Scan for the cell matching the given text and deliver its (X, Y) coordinate at center. 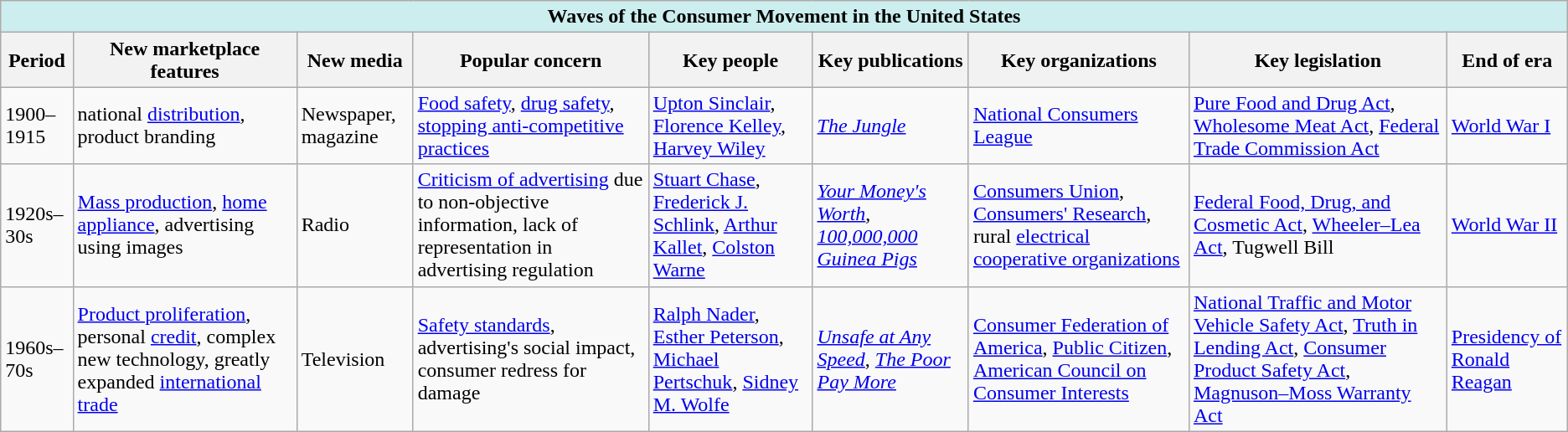
World War II (1507, 225)
Mass production, home appliance, advertising using images (184, 225)
Key legislation (1318, 60)
national distribution, product branding (184, 126)
The Jungle (890, 126)
Popular concern (531, 60)
National Consumers League (1079, 126)
Newspaper, magazine (355, 126)
Safety standards, advertising's social impact, consumer redress for damage (531, 358)
New media (355, 60)
Key people (730, 60)
Unsafe at Any Speed, The Poor Pay More (890, 358)
Period (37, 60)
Product proliferation, personal credit, complex new technology, greatly expanded international trade (184, 358)
Criticism of advertising due to non-objective information, lack of representation in advertising regulation (531, 225)
Waves of the Consumer Movement in the United States (784, 17)
1960s–70s (37, 358)
Presidency of Ronald Reagan (1507, 358)
Consumer Federation of America, Public Citizen, American Council on Consumer Interests (1079, 358)
1920s–30s (37, 225)
Pure Food and Drug Act, Wholesome Meat Act, Federal Trade Commission Act (1318, 126)
1900–1915 (37, 126)
World War I (1507, 126)
Federal Food, Drug, and Cosmetic Act, Wheeler–Lea Act, Tugwell Bill (1318, 225)
Key publications (890, 60)
Radio (355, 225)
Upton Sinclair, Florence Kelley, Harvey Wiley (730, 126)
Ralph Nader, Esther Peterson, Michael Pertschuk, Sidney M. Wolfe (730, 358)
National Traffic and Motor Vehicle Safety Act, Truth in Lending Act, Consumer Product Safety Act, Magnuson–Moss Warranty Act (1318, 358)
Your Money's Worth, 100,000,000 Guinea Pigs (890, 225)
Food safety, drug safety, stopping anti-competitive practices (531, 126)
Stuart Chase, Frederick J. Schlink, Arthur Kallet, Colston Warne (730, 225)
New marketplace features (184, 60)
End of era (1507, 60)
Television (355, 358)
Consumers Union, Consumers' Research, rural electrical cooperative organizations (1079, 225)
Key organizations (1079, 60)
